Locate the cell with the specified text and output its (X, Y) center coordinate. 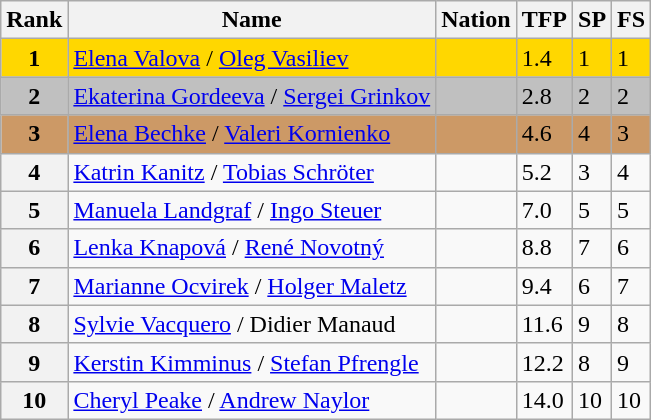
5.2 (544, 172)
Cheryl Peake / Andrew Naylor (252, 400)
2.8 (544, 96)
Nation (476, 20)
14.0 (544, 400)
Elena Valova / Oleg Vasiliev (252, 58)
12.2 (544, 362)
FS (632, 20)
Elena Bechke / Valeri Kornienko (252, 134)
4.6 (544, 134)
Marianne Ocvirek / Holger Maletz (252, 286)
1.4 (544, 58)
11.6 (544, 324)
9.4 (544, 286)
7.0 (544, 210)
Manuela Landgraf / Ingo Steuer (252, 210)
Kerstin Kimminus / Stefan Pfrengle (252, 362)
Sylvie Vacquero / Didier Manaud (252, 324)
8.8 (544, 248)
Lenka Knapová / René Novotný (252, 248)
Name (252, 20)
Ekaterina Gordeeva / Sergei Grinkov (252, 96)
SP (592, 20)
Katrin Kanitz / Tobias Schröter (252, 172)
TFP (544, 20)
Rank (34, 20)
